Return the (X, Y) coordinate for the center point of the cell that contains the specified text.  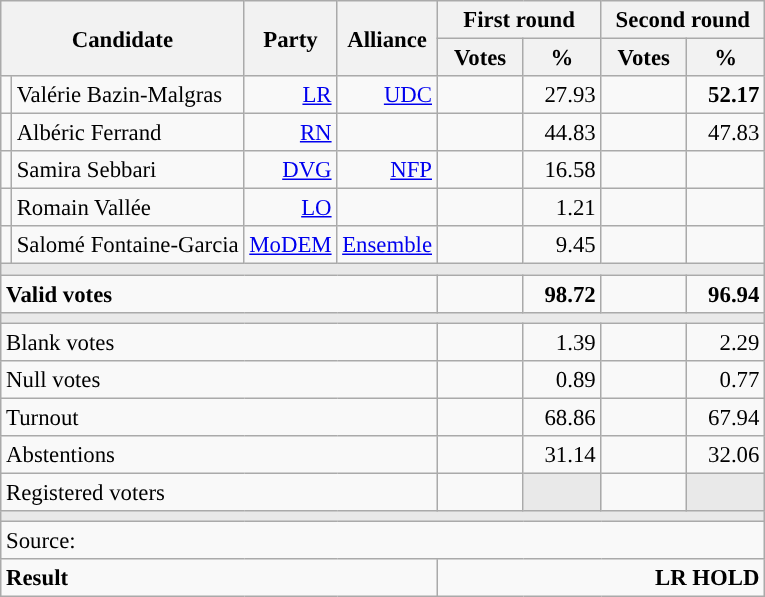
Blank votes (220, 342)
52.17 (726, 95)
1.21 (562, 208)
LO (290, 208)
Party (290, 38)
Source: (383, 540)
LR (290, 95)
Romain Vallée (128, 208)
67.94 (726, 417)
Salomé Fontaine-Garcia (128, 245)
Ensemble (387, 245)
98.72 (562, 294)
2.29 (726, 342)
MoDEM (290, 245)
Valérie Bazin-Malgras (128, 95)
Turnout (220, 417)
44.83 (562, 133)
Second round (683, 20)
9.45 (562, 245)
Samira Sebbari (128, 170)
Candidate (122, 38)
96.94 (726, 294)
First round (519, 20)
31.14 (562, 455)
NFP (387, 170)
32.06 (726, 455)
0.77 (726, 379)
47.83 (726, 133)
Albéric Ferrand (128, 133)
Null votes (220, 379)
0.89 (562, 379)
Abstentions (220, 455)
1.39 (562, 342)
UDC (387, 95)
Alliance (387, 38)
16.58 (562, 170)
Registered voters (220, 492)
RN (290, 133)
68.86 (562, 417)
DVG (290, 170)
LR HOLD (600, 578)
27.93 (562, 95)
Valid votes (220, 294)
Result (220, 578)
